Extract the (X, Y) coordinate from the center of the cell holding the provided text.  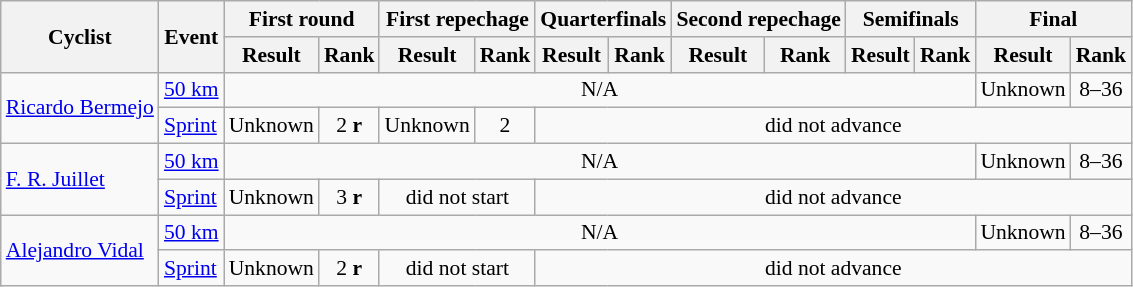
F. R. Juillet (80, 180)
Cyclist (80, 36)
Ricardo Bermejo (80, 108)
Event (192, 36)
Final (1053, 19)
Semifinals (910, 19)
Quarterfinals (603, 19)
First repechage (457, 19)
Alejandro Vidal (80, 250)
Second repechage (758, 19)
2 (506, 126)
First round (302, 19)
3 r (350, 197)
